From the cell containing the given text, extract its center point as (X, Y) coordinate. 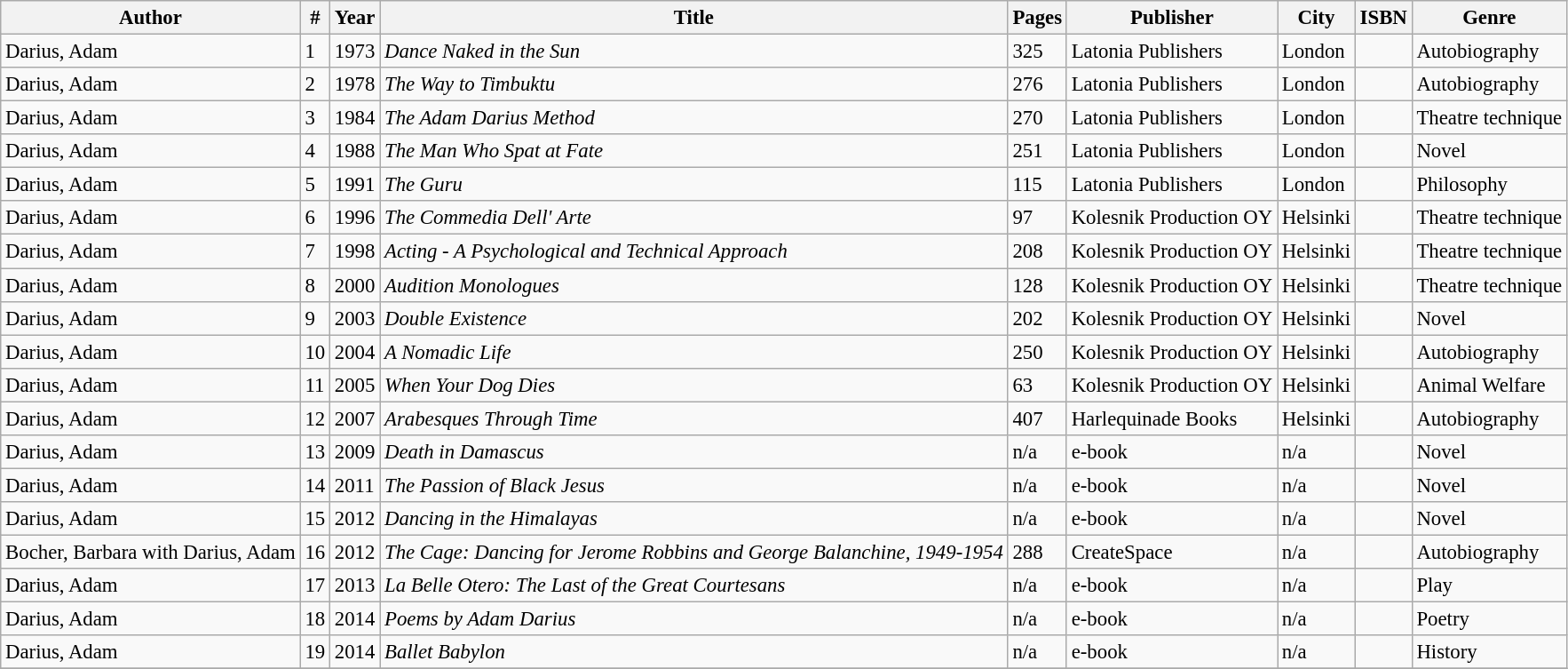
1984 (355, 118)
Poems by Adam Darius (694, 619)
The Guru (694, 185)
19 (314, 652)
10 (314, 352)
270 (1037, 118)
63 (1037, 385)
Publisher (1172, 18)
14 (314, 485)
18 (314, 619)
Philosophy (1489, 185)
Death in Damascus (694, 452)
Title (694, 18)
Arabesques Through Time (694, 418)
Animal Welfare (1489, 385)
2013 (355, 585)
2009 (355, 452)
15 (314, 519)
325 (1037, 52)
16 (314, 552)
3 (314, 118)
1978 (355, 84)
2 (314, 84)
9 (314, 318)
Audition Monologues (694, 285)
2000 (355, 285)
202 (1037, 318)
128 (1037, 285)
La Belle Otero: The Last of the Great Courtesans (694, 585)
7 (314, 251)
The Cage: Dancing for Jerome Robbins and George Balanchine, 1949-1954 (694, 552)
1973 (355, 52)
2004 (355, 352)
276 (1037, 84)
The Man Who Spat at Fate (694, 151)
97 (1037, 218)
5 (314, 185)
17 (314, 585)
Acting - A Psychological and Technical Approach (694, 251)
1988 (355, 151)
CreateSpace (1172, 552)
Dance Naked in the Sun (694, 52)
8 (314, 285)
# (314, 18)
2007 (355, 418)
Genre (1489, 18)
115 (1037, 185)
Double Existence (694, 318)
251 (1037, 151)
6 (314, 218)
288 (1037, 552)
4 (314, 151)
2003 (355, 318)
250 (1037, 352)
City (1316, 18)
208 (1037, 251)
1996 (355, 218)
1 (314, 52)
Author (151, 18)
Year (355, 18)
A Nomadic Life (694, 352)
When Your Dog Dies (694, 385)
ISBN (1383, 18)
Bocher, Barbara with Darius, Adam (151, 552)
History (1489, 652)
Poetry (1489, 619)
13 (314, 452)
The Adam Darius Method (694, 118)
Pages (1037, 18)
Play (1489, 585)
The Commedia Dell' Arte (694, 218)
2011 (355, 485)
407 (1037, 418)
The Way to Timbuktu (694, 84)
2005 (355, 385)
1998 (355, 251)
12 (314, 418)
Ballet Babylon (694, 652)
1991 (355, 185)
Harlequinade Books (1172, 418)
Dancing in the Himalayas (694, 519)
The Passion of Black Jesus (694, 485)
11 (314, 385)
